Capture the cell that displays the provided text and extract its [x, y] central coordinate. 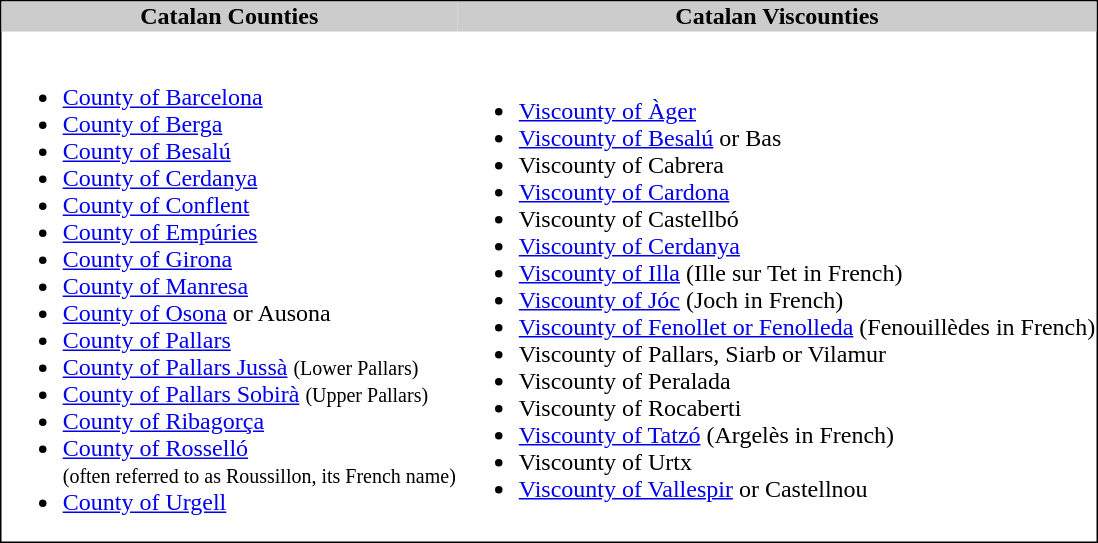
Catalan Counties [229, 17]
Catalan Viscounties [776, 17]
